Capture the cell that displays the provided text and extract its [X, Y] central coordinate. 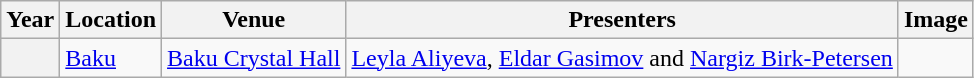
Baku Crystal Hall [254, 58]
Leyla Aliyeva, Eldar Gasimov and Nargiz Birk-Petersen [622, 58]
Venue [254, 20]
Image [936, 20]
Year [30, 20]
Presenters [622, 20]
Location [111, 20]
Baku [111, 58]
